Detect which cell encompasses the target text, then output its (x, y) center coordinate. 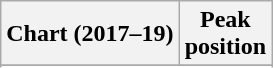
Peakposition (225, 34)
Chart (2017–19) (90, 34)
